Capture the cell that displays the provided text and extract its [X, Y] central coordinate. 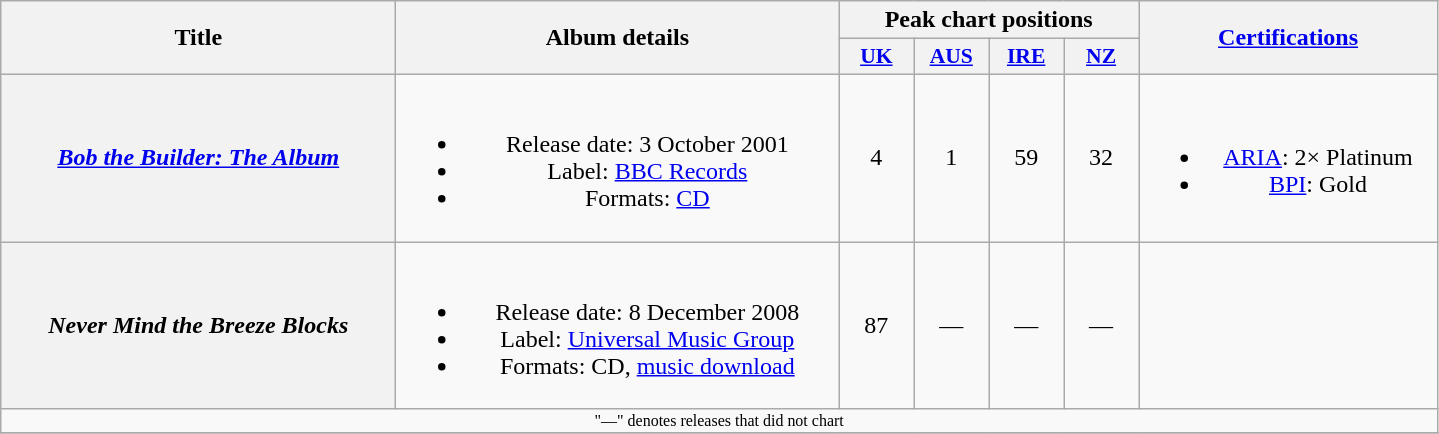
1 [952, 158]
87 [876, 326]
Peak chart positions [989, 20]
NZ [1102, 57]
Bob the Builder: The Album [198, 158]
32 [1102, 158]
Never Mind the Breeze Blocks [198, 326]
Release date: 3 October 2001Label: BBC RecordsFormats: CD [618, 158]
AUS [952, 57]
IRE [1026, 57]
59 [1026, 158]
Title [198, 38]
Album details [618, 38]
"—" denotes releases that did not chart [720, 421]
ARIA: 2× PlatinumBPI: Gold [1288, 158]
Certifications [1288, 38]
UK [876, 57]
4 [876, 158]
Release date: 8 December 2008Label: Universal Music GroupFormats: CD, music download [618, 326]
